Output the (X, Y) coordinate of the center of the cell containing the given text.  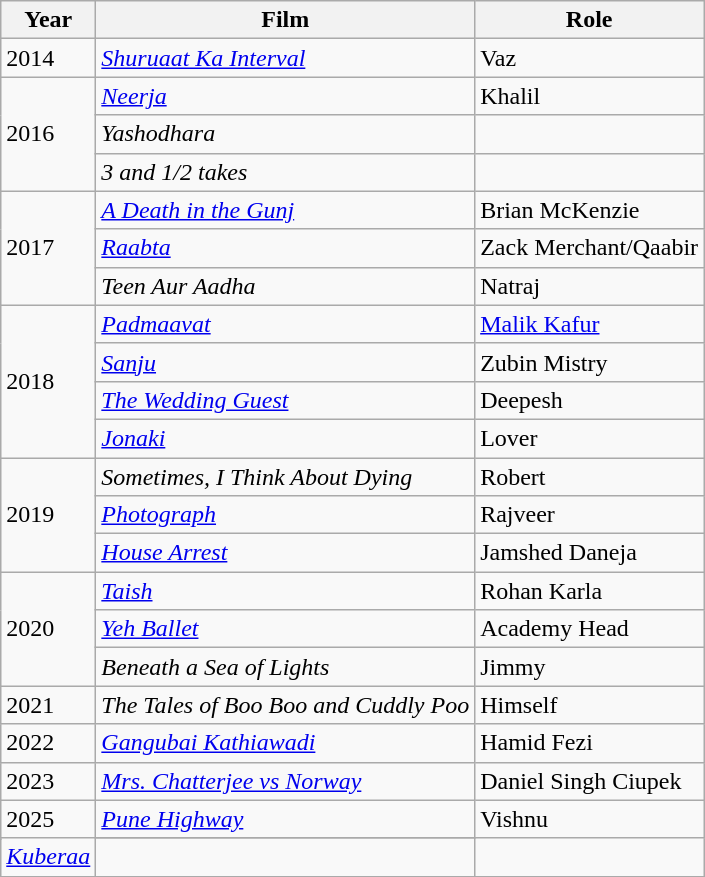
2023 (48, 781)
2025 (48, 819)
3 and 1/2 takes (286, 172)
Sanju (286, 362)
A Death in the Gunj (286, 210)
Year (48, 20)
Yeh Ballet (286, 629)
Hamid Fezi (590, 743)
Malik Kafur (590, 324)
2020 (48, 629)
Lover (590, 438)
Jimmy (590, 667)
2014 (48, 58)
2019 (48, 515)
Jamshed Daneja (590, 553)
House Arrest (286, 553)
Zubin Mistry (590, 362)
Robert (590, 477)
Natraj (590, 286)
Raabta (286, 248)
Rohan Karla (590, 591)
Mrs. Chatterjee vs Norway (286, 781)
Taish (286, 591)
Jonaki (286, 438)
Yashodhara (286, 134)
Deepesh (590, 400)
Neerja (286, 96)
Rajveer (590, 515)
Khalil (590, 96)
Beneath a Sea of Lights (286, 667)
Shuruaat Ka Interval (286, 58)
Vaz (590, 58)
2018 (48, 381)
Himself (590, 705)
2017 (48, 248)
Film (286, 20)
2016 (48, 134)
2022 (48, 743)
Role (590, 20)
Brian McKenzie (590, 210)
Daniel Singh Ciupek (590, 781)
Padmaavat (286, 324)
Sometimes, I Think About Dying (286, 477)
Kuberaa (48, 857)
Zack Merchant/Qaabir (590, 248)
Vishnu (590, 819)
Photograph (286, 515)
Teen Aur Aadha (286, 286)
Academy Head (590, 629)
Pune Highway (286, 819)
2021 (48, 705)
Gangubai Kathiawadi (286, 743)
The Tales of Boo Boo and Cuddly Poo (286, 705)
The Wedding Guest (286, 400)
